Identify which cell holds the provided text, then report its (x, y) central coordinate. 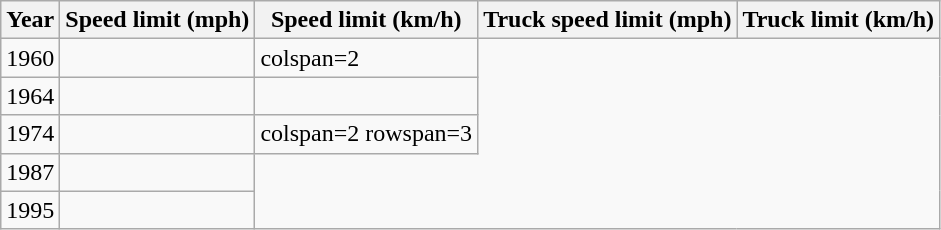
1995 (30, 210)
1974 (30, 134)
Speed limit (km/h) (366, 20)
Speed limit (mph) (158, 20)
colspan=2 rowspan=3 (366, 134)
1960 (30, 58)
1987 (30, 172)
1964 (30, 96)
colspan=2 (366, 58)
Truck limit (km/h) (838, 20)
Year (30, 20)
Truck speed limit (mph) (608, 20)
